Return [X, Y] of the center of cell containing provided text 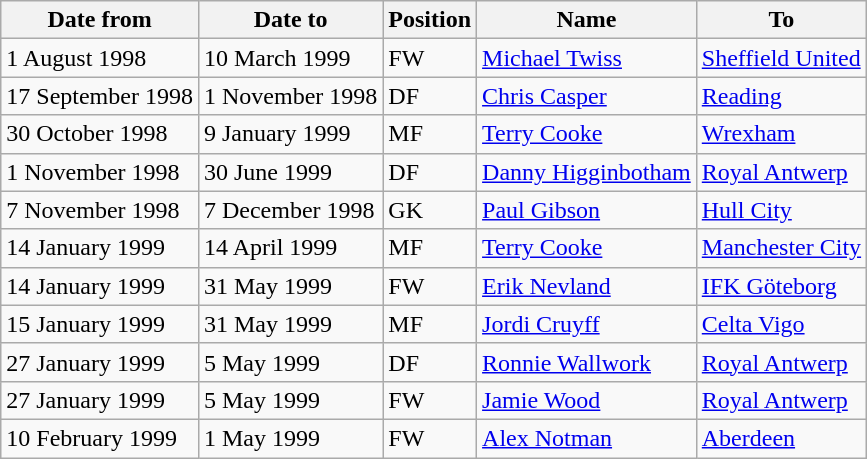
Reading [781, 96]
Celta Vigo [781, 324]
Alex Notman [587, 438]
30 October 1998 [100, 134]
GK [430, 210]
Michael Twiss [587, 58]
Jamie Wood [587, 400]
Danny Higginbotham [587, 172]
Date to [290, 20]
9 January 1999 [290, 134]
Jordi Cruyff [587, 324]
Manchester City [781, 248]
Aberdeen [781, 438]
Paul Gibson [587, 210]
7 December 1998 [290, 210]
Ronnie Wallwork [587, 362]
1 August 1998 [100, 58]
Erik Nevland [587, 286]
Position [430, 20]
17 September 1998 [100, 96]
Sheffield United [781, 58]
7 November 1998 [100, 210]
14 April 1999 [290, 248]
1 May 1999 [290, 438]
10 February 1999 [100, 438]
Wrexham [781, 134]
Chris Casper [587, 96]
Name [587, 20]
Hull City [781, 210]
10 March 1999 [290, 58]
30 June 1999 [290, 172]
To [781, 20]
IFK Göteborg [781, 286]
Date from [100, 20]
15 January 1999 [100, 324]
